Detect which cell encompasses the target text, then output its (X, Y) center coordinate. 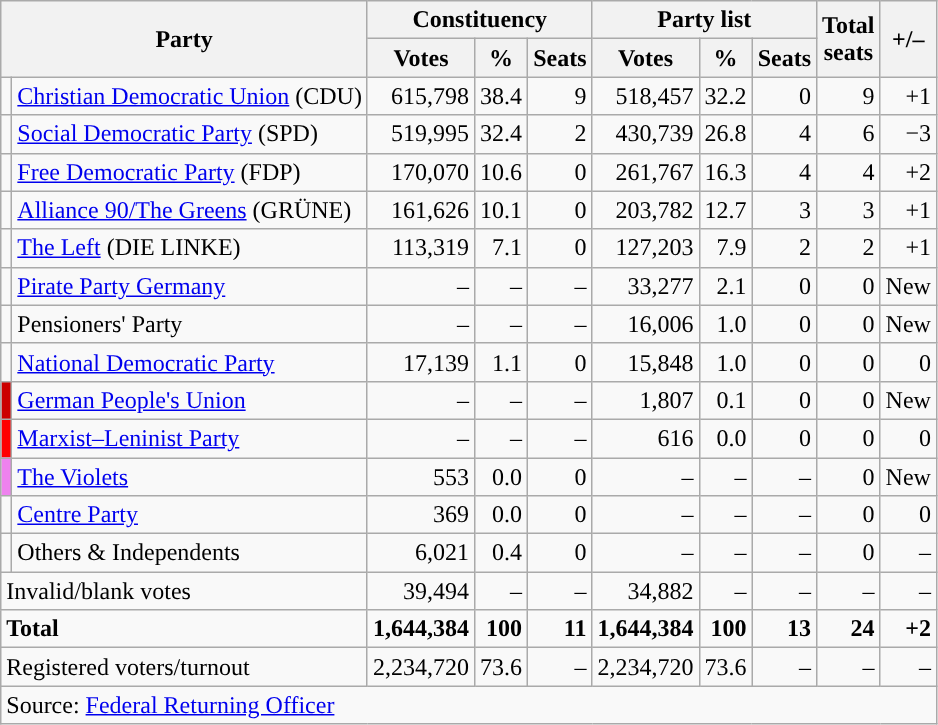
39,494 (420, 591)
34,882 (646, 591)
10.1 (502, 210)
Centre Party (190, 515)
32.2 (726, 96)
1.1 (502, 362)
Free Democratic Party (FDP) (190, 172)
Pirate Party Germany (190, 286)
Others & Independents (190, 553)
13 (784, 629)
National Democratic Party (190, 362)
33,277 (646, 286)
Source: Federal Returning Officer (469, 705)
11 (560, 629)
Pensioners' Party (190, 324)
15,848 (646, 362)
17,139 (420, 362)
7.1 (502, 248)
2.1 (726, 286)
Alliance 90/The Greens (GRÜNE) (190, 210)
Party (184, 39)
Totalseats (849, 39)
6,021 (420, 553)
Invalid/blank votes (184, 591)
0.1 (726, 400)
170,070 (420, 172)
Marxist–Leninist Party (190, 438)
519,995 (420, 134)
16,006 (646, 324)
Party list (704, 20)
−3 (908, 134)
553 (420, 477)
113,319 (420, 248)
Social Democratic Party (SPD) (190, 134)
127,203 (646, 248)
32.4 (502, 134)
518,457 (646, 96)
Constituency (480, 20)
6 (849, 134)
261,767 (646, 172)
7.9 (726, 248)
616 (646, 438)
The Left (DIE LINKE) (190, 248)
16.3 (726, 172)
10.6 (502, 172)
Christian Democratic Union (CDU) (190, 96)
26.8 (726, 134)
German People's Union (190, 400)
The Violets (190, 477)
161,626 (420, 210)
203,782 (646, 210)
Registered voters/turnout (184, 667)
24 (849, 629)
Total (184, 629)
1,807 (646, 400)
12.7 (726, 210)
615,798 (420, 96)
38.4 (502, 96)
369 (420, 515)
+/– (908, 39)
430,739 (646, 134)
0.4 (502, 553)
